Identify which cell holds the provided text, then report its [x, y] central coordinate. 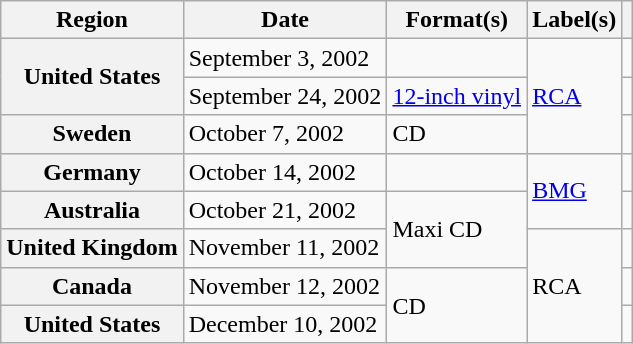
BMG [574, 191]
Format(s) [457, 20]
September 3, 2002 [285, 58]
Germany [92, 172]
Label(s) [574, 20]
November 12, 2002 [285, 286]
Date [285, 20]
October 21, 2002 [285, 210]
Canada [92, 286]
October 7, 2002 [285, 134]
United Kingdom [92, 248]
October 14, 2002 [285, 172]
September 24, 2002 [285, 96]
Region [92, 20]
December 10, 2002 [285, 324]
Sweden [92, 134]
November 11, 2002 [285, 248]
Maxi CD [457, 229]
Australia [92, 210]
12-inch vinyl [457, 96]
